Locate the cell with the specified text and output its [X, Y] center coordinate. 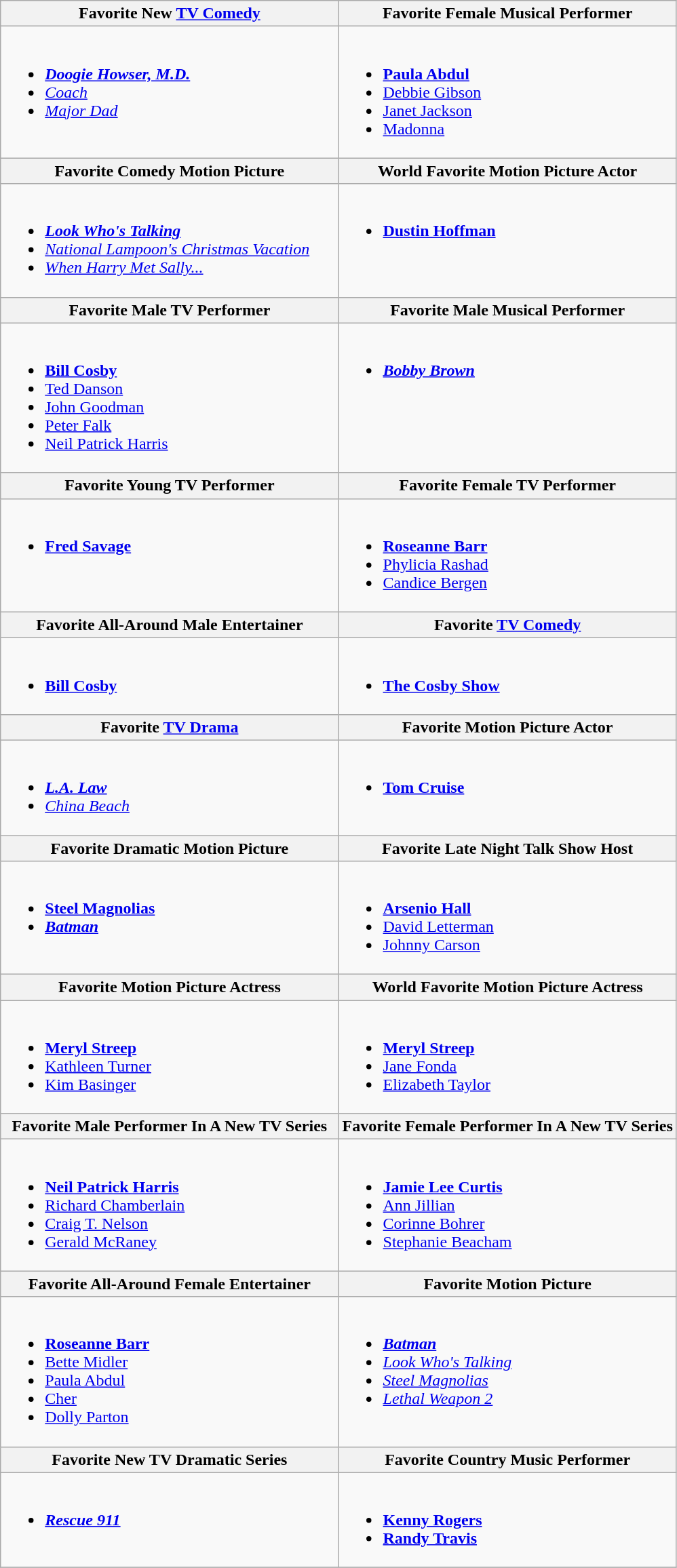
Favorite Female TV Performer [507, 486]
Bill Cosby [170, 675]
Favorite Young TV Performer [170, 486]
Favorite Motion Picture Actress [170, 987]
Favorite Male Musical Performer [507, 310]
Arsenio HallDavid LettermanJohnny Carson [507, 918]
Favorite Female Musical Performer [507, 14]
Favorite Male TV Performer [170, 310]
Favorite Dramatic Motion Picture [170, 848]
Favorite Late Night Talk Show Host [507, 848]
Roseanne BarrBette MidlerPaula AbdulCherDolly Parton [170, 1371]
Steel MagnoliasBatman [170, 918]
Favorite TV Comedy [507, 625]
Favorite Country Music Performer [507, 1459]
Favorite New TV Comedy [170, 14]
Favorite All-Around Female Entertainer [170, 1284]
Favorite Male Performer In A New TV Series [170, 1126]
Fred Savage [170, 555]
Meryl StreepKathleen TurnerKim Basinger [170, 1057]
The Cosby Show [507, 675]
Bobby Brown [507, 397]
Doogie Howser, M.D.CoachMajor Dad [170, 92]
BatmanLook Who's TalkingSteel MagnoliasLethal Weapon 2 [507, 1371]
Neil Patrick HarrisRichard ChamberlainCraig T. NelsonGerald McRaney [170, 1205]
World Favorite Motion Picture Actor [507, 171]
Look Who's TalkingNational Lampoon's Christmas VacationWhen Harry Met Sally... [170, 240]
Favorite Motion Picture [507, 1284]
Dustin Hoffman [507, 240]
Favorite Female Performer In A New TV Series [507, 1126]
Favorite Comedy Motion Picture [170, 171]
Favorite All-Around Male Entertainer [170, 625]
Tom Cruise [507, 787]
L.A. LawChina Beach [170, 787]
Favorite TV Drama [170, 727]
Meryl StreepJane FondaElizabeth Taylor [507, 1057]
Bill CosbyTed DansonJohn GoodmanPeter FalkNeil Patrick Harris [170, 397]
Jamie Lee CurtisAnn JillianCorinne BohrerStephanie Beacham [507, 1205]
Roseanne BarrPhylicia RashadCandice Bergen [507, 555]
Kenny RogersRandy Travis [507, 1520]
Rescue 911 [170, 1520]
World Favorite Motion Picture Actress [507, 987]
Paula AbdulDebbie GibsonJanet JacksonMadonna [507, 92]
Favorite New TV Dramatic Series [170, 1459]
Favorite Motion Picture Actor [507, 727]
